For the text-containing cell, return its midpoint in (X, Y) coordinate format. 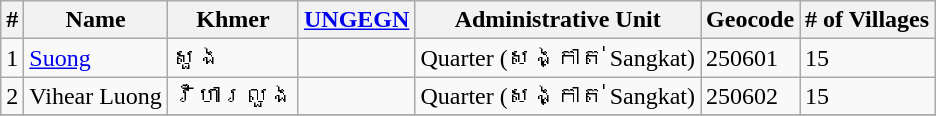
Khmer (232, 20)
UNGEGN (356, 20)
1 (12, 58)
250602 (750, 96)
Vihear Luong (96, 96)
250601 (750, 58)
Administrative Unit (558, 20)
Suong (96, 58)
Geocode (750, 20)
2 (12, 96)
# (12, 20)
Name (96, 20)
សួង (232, 58)
# of Villages (868, 20)
វិហារលួង (232, 96)
